Output the [X, Y] coordinate of the center of the cell containing the given text.  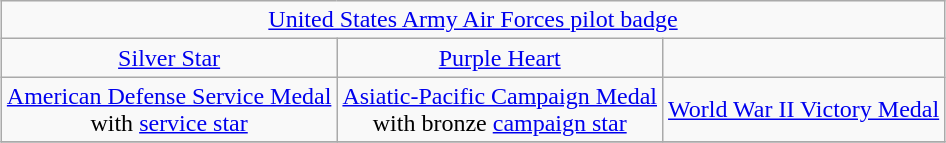
American Defense Service Medalwith service star [169, 110]
Purple Heart [500, 58]
United States Army Air Forces pilot badge [472, 20]
Silver Star [169, 58]
Asiatic-Pacific Campaign Medalwith bronze campaign star [500, 110]
World War II Victory Medal [804, 110]
